Identify which cell holds the provided text, then report its (X, Y) central coordinate. 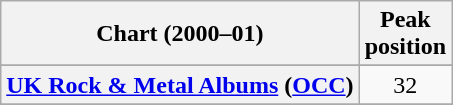
UK Rock & Metal Albums (OCC) (180, 85)
Chart (2000–01) (180, 34)
32 (405, 85)
Peakposition (405, 34)
